Scan for the cell matching the given text and deliver its [x, y] coordinate at center. 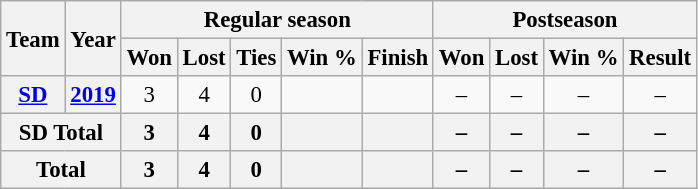
Regular season [277, 20]
Year [93, 38]
Ties [256, 58]
SD [33, 95]
Postseason [564, 20]
Finish [398, 58]
SD Total [61, 133]
Team [33, 38]
Total [61, 170]
Result [660, 58]
2019 [93, 95]
